Capture the cell that displays the provided text and extract its (x, y) central coordinate. 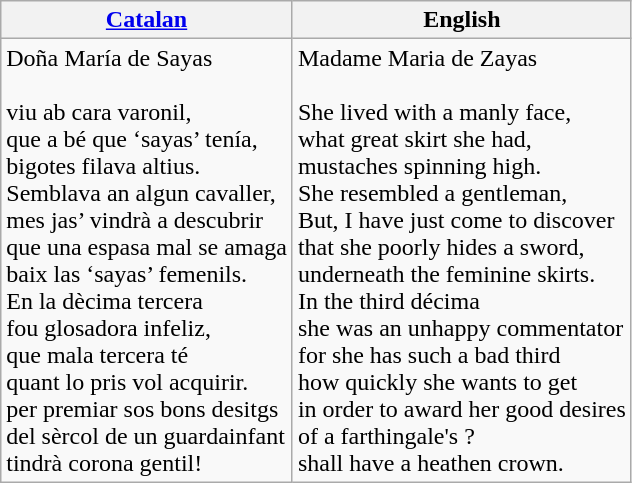
Catalan (147, 20)
English (462, 20)
